For the text-containing cell, return its midpoint in [X, Y] coordinate format. 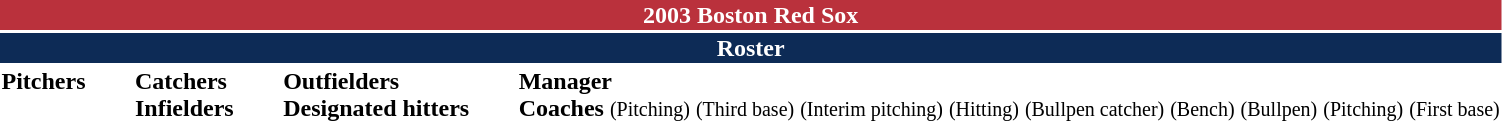
Roster [750, 48]
2003 Boston Red Sox [750, 15]
